Detect which cell encompasses the target text, then output its [X, Y] center coordinate. 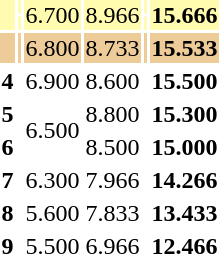
5.600 [52, 213]
7 [8, 180]
8.800 [112, 114]
14.266 [184, 180]
8.500 [112, 147]
15.500 [184, 81]
15.300 [184, 114]
6.800 [52, 48]
6.300 [52, 180]
7.833 [112, 213]
6.900 [52, 81]
13.433 [184, 213]
15.000 [184, 147]
8.600 [112, 81]
4 [8, 81]
8.966 [112, 15]
7.966 [112, 180]
15.533 [184, 48]
6.700 [52, 15]
6 [8, 147]
8.733 [112, 48]
6.500 [52, 130]
5 [8, 114]
15.666 [184, 15]
8 [8, 213]
